Locate the cell with the specified text and output its [X, Y] center coordinate. 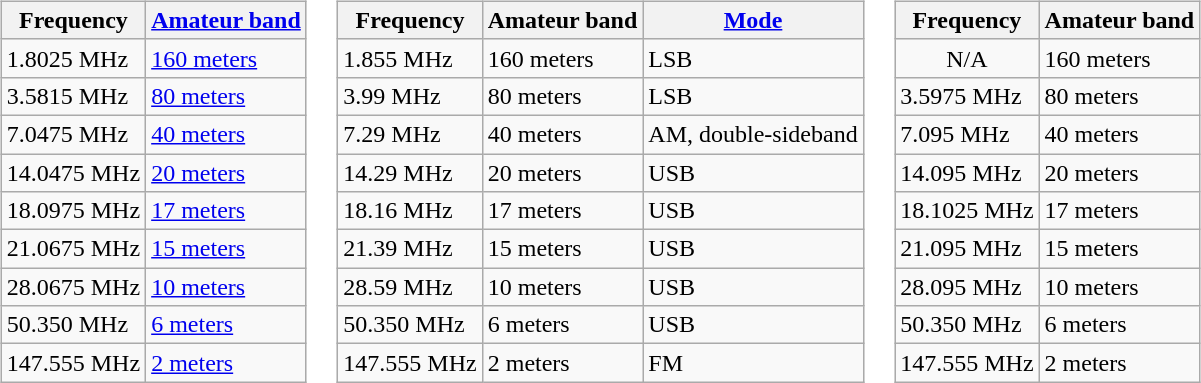
18.16 MHz [410, 211]
7.0475 MHz [73, 134]
28.0675 MHz [73, 287]
1.8025 MHz [73, 58]
14.29 MHz [410, 173]
Mode [753, 20]
21.095 MHz [967, 249]
21.0675 MHz [73, 249]
7.29 MHz [410, 134]
3.5815 MHz [73, 96]
18.1025 MHz [967, 211]
21.39 MHz [410, 249]
3.99 MHz [410, 96]
3.5975 MHz [967, 96]
18.0975 MHz [73, 211]
14.0475 MHz [73, 173]
AM, double-sideband [753, 134]
28.095 MHz [967, 287]
7.095 MHz [967, 134]
N/A [967, 58]
1.855 MHz [410, 58]
14.095 MHz [967, 173]
28.59 MHz [410, 287]
FM [753, 363]
